Locate the cell with the specified text and output its (X, Y) center coordinate. 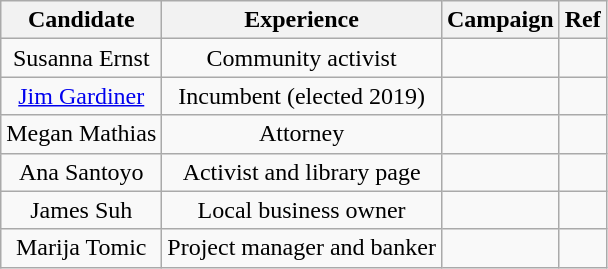
Local business owner (302, 210)
Candidate (82, 20)
Ana Santoyo (82, 172)
Community activist (302, 58)
Experience (302, 20)
Incumbent (elected 2019) (302, 96)
James Suh (82, 210)
Activist and library page (302, 172)
Project manager and banker (302, 248)
Marija Tomic (82, 248)
Attorney (302, 134)
Jim Gardiner (82, 96)
Megan Mathias (82, 134)
Ref (582, 20)
Susanna Ernst (82, 58)
Campaign (500, 20)
